Extract the (X, Y) coordinate from the center of the cell holding the provided text.  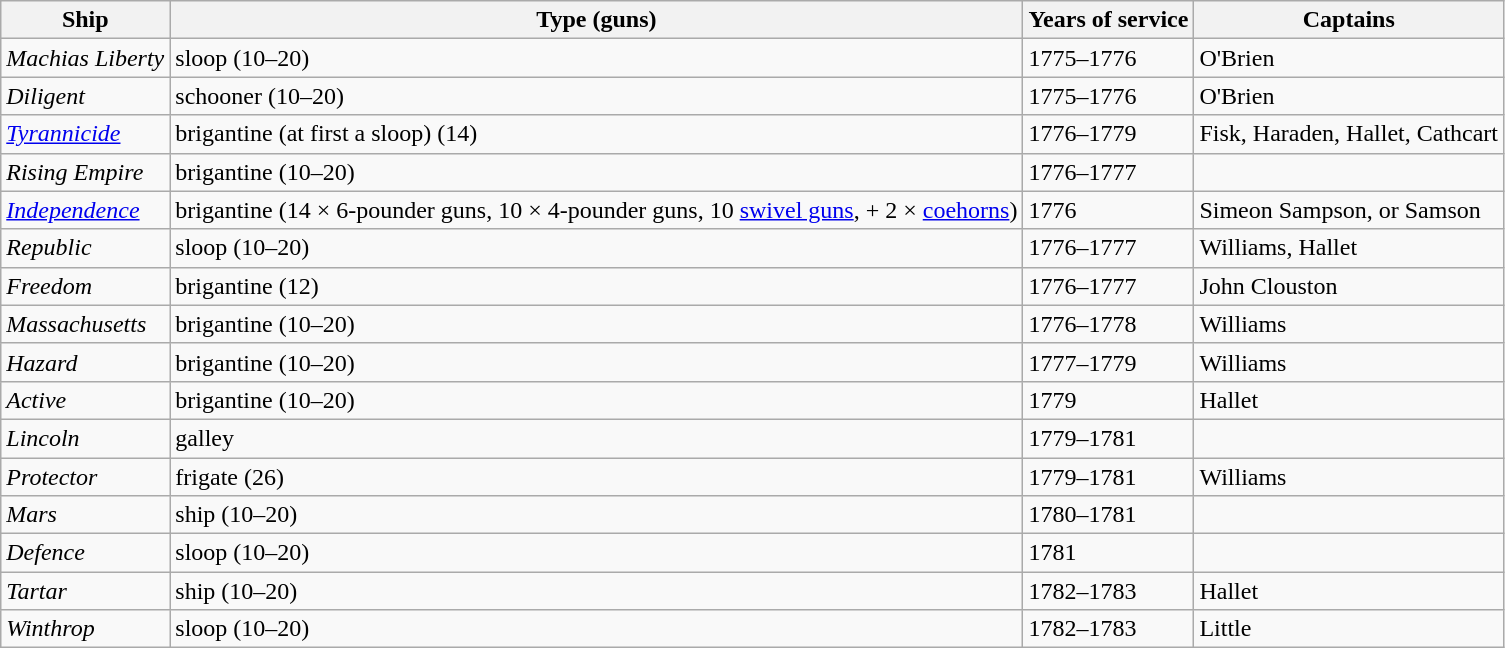
1780–1781 (1108, 515)
Defence (86, 553)
Diligent (86, 96)
Tyrannicide (86, 134)
Freedom (86, 286)
brigantine (14 × 6-pounder guns, 10 × 4-pounder guns, 10 swivel guns, + 2 × coehorns) (596, 210)
brigantine (at first a sloop) (14) (596, 134)
Lincoln (86, 438)
Mars (86, 515)
Type (guns) (596, 20)
1781 (1108, 553)
Rising Empire (86, 172)
1776–1778 (1108, 324)
Little (1349, 629)
John Clouston (1349, 286)
Republic (86, 248)
galley (596, 438)
Simeon Sampson, or Samson (1349, 210)
Active (86, 400)
Winthrop (86, 629)
Williams, Hallet (1349, 248)
1777–1779 (1108, 362)
1776 (1108, 210)
brigantine (12) (596, 286)
Machias Liberty (86, 58)
frigate (26) (596, 477)
Years of service (1108, 20)
Hazard (86, 362)
Tartar (86, 591)
Independence (86, 210)
Massachusetts (86, 324)
Protector (86, 477)
Ship (86, 20)
Fisk, Haraden, Hallet, Cathcart (1349, 134)
Captains (1349, 20)
1776–1779 (1108, 134)
schooner (10–20) (596, 96)
1779 (1108, 400)
